Output the [X, Y] coordinate of the center of the cell containing the given text.  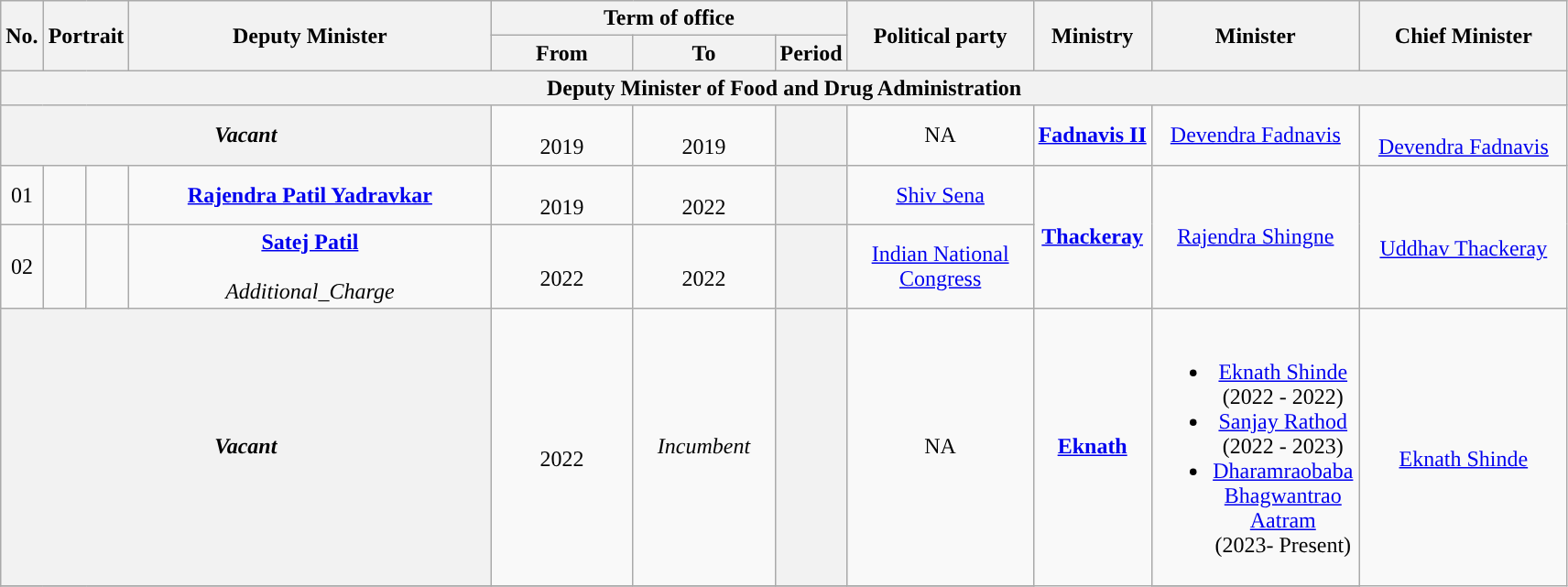
Political party [940, 36]
02 [22, 266]
Rajendra Shingne [1255, 236]
Deputy Minister of Food and Drug Administration [784, 88]
Eknath [1092, 447]
No. [22, 36]
Rajendra Patil Yadravkar [310, 194]
Term of office [669, 18]
Chief Minister [1464, 36]
Eknath Shinde [1464, 447]
Uddhav Thackeray [1464, 236]
Incumbent [703, 447]
Ministry [1092, 36]
Fadnavis II [1092, 136]
Deputy Minister [310, 36]
Thackeray [1092, 236]
Minister [1255, 36]
Period [811, 53]
01 [22, 194]
Portrait [86, 36]
Indian National Congress [940, 266]
From [562, 53]
Shiv Sena [940, 194]
To [703, 53]
Satej Patil Additional_Charge [310, 266]
Eknath Shinde(2022 - 2022)Sanjay Rathod(2022 - 2023)Dharamraobaba Bhagwantrao Aatram (2023- Present) [1255, 447]
